Capture the cell that displays the provided text and extract its [X, Y] central coordinate. 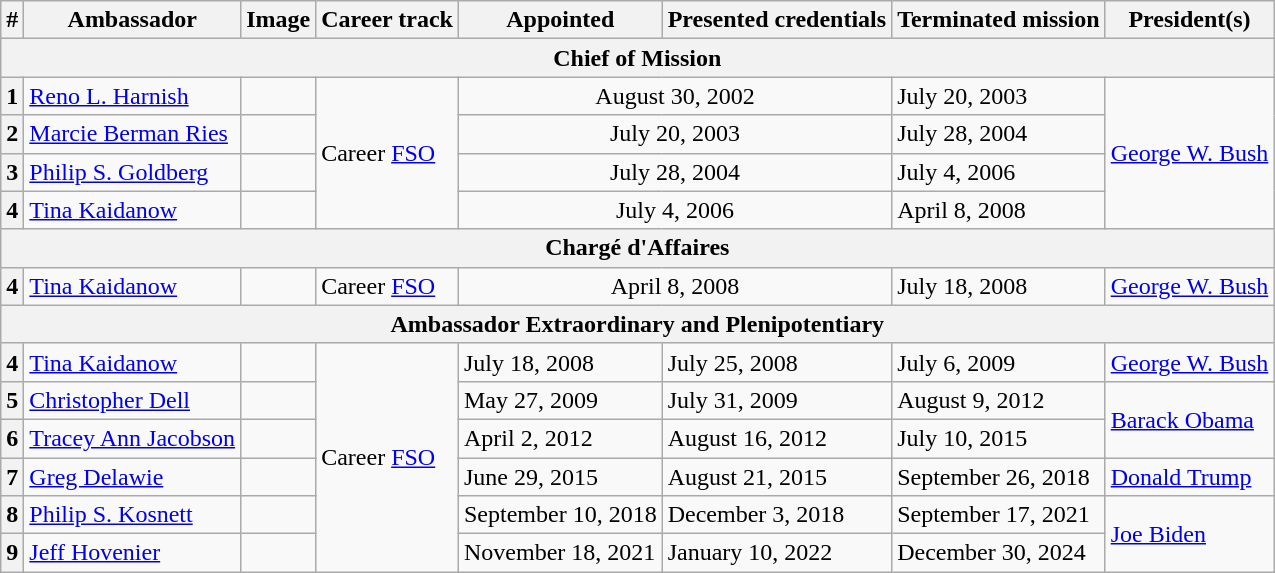
2 [12, 134]
Marcie Berman Ries [132, 134]
3 [12, 172]
December 30, 2024 [999, 553]
Christopher Dell [132, 400]
Barack Obama [1190, 419]
Greg Delawie [132, 477]
7 [12, 477]
9 [12, 553]
September 17, 2021 [999, 515]
September 26, 2018 [999, 477]
Chargé d'Affaires [638, 248]
Career track [388, 20]
Reno L. Harnish [132, 96]
July 6, 2009 [999, 362]
# [12, 20]
President(s) [1190, 20]
6 [12, 438]
Chief of Mission [638, 58]
Ambassador Extraordinary and Plenipotentiary [638, 324]
August 9, 2012 [999, 400]
August 16, 2012 [776, 438]
Tracey Ann Jacobson [132, 438]
5 [12, 400]
April 2, 2012 [560, 438]
July 31, 2009 [776, 400]
Philip S. Goldberg [132, 172]
Philip S. Kosnett [132, 515]
June 29, 2015 [560, 477]
Appointed [560, 20]
July 10, 2015 [999, 438]
January 10, 2022 [776, 553]
Presented credentials [776, 20]
August 30, 2002 [674, 96]
Image [278, 20]
November 18, 2021 [560, 553]
September 10, 2018 [560, 515]
May 27, 2009 [560, 400]
December 3, 2018 [776, 515]
Joe Biden [1190, 534]
8 [12, 515]
July 25, 2008 [776, 362]
Ambassador [132, 20]
Donald Trump [1190, 477]
Jeff Hovenier [132, 553]
Terminated mission [999, 20]
August 21, 2015 [776, 477]
1 [12, 96]
